For the text-containing cell, return its midpoint in (X, Y) coordinate format. 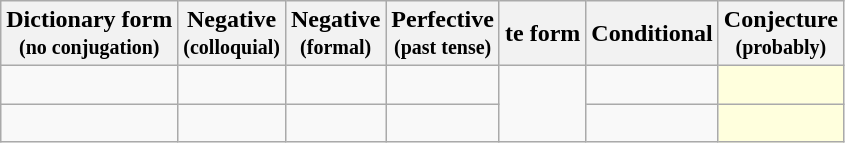
Perfective (past tense) (443, 34)
Negative (formal) (335, 34)
Conjecture (probably) (780, 34)
te form (542, 34)
Negative (colloquial) (232, 34)
Dictionary form (no conjugation) (90, 34)
Conditional (652, 34)
